Output the [x, y] coordinate of the center of the cell containing the given text.  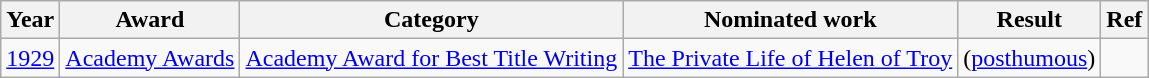
Nominated work [790, 20]
The Private Life of Helen of Troy [790, 58]
1929 [30, 58]
Award [150, 20]
Category [432, 20]
Academy Awards [150, 58]
Ref [1124, 20]
Result [1030, 20]
Academy Award for Best Title Writing [432, 58]
(posthumous) [1030, 58]
Year [30, 20]
